Return the (X, Y) coordinate for the center point of the cell that contains the specified text.  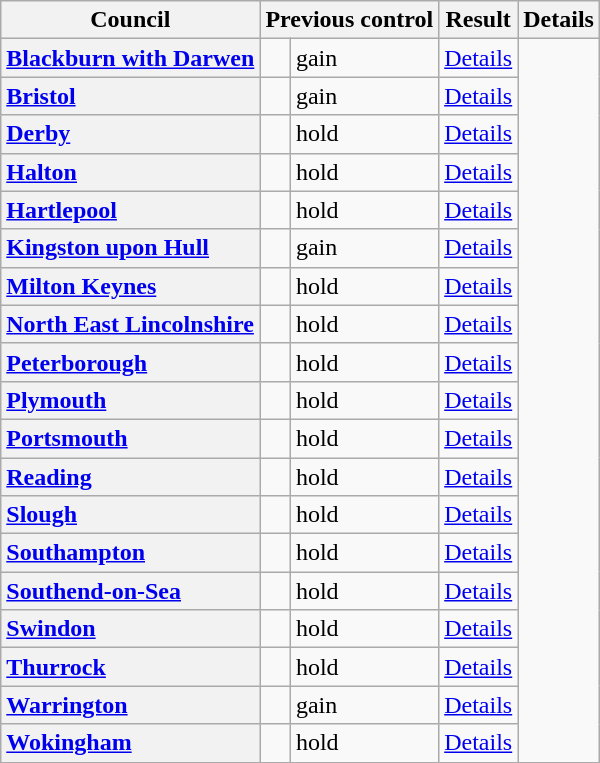
North East Lincolnshire (130, 324)
Reading (130, 477)
Warrington (130, 705)
Plymouth (130, 400)
Blackburn with Darwen (130, 58)
Slough (130, 515)
Halton (130, 172)
Swindon (130, 629)
Hartlepool (130, 210)
Portsmouth (130, 438)
Peterborough (130, 362)
Milton Keynes (130, 286)
Kingston upon Hull (130, 248)
Derby (130, 134)
Thurrock (130, 667)
Previous control (350, 20)
Result (478, 20)
Southampton (130, 553)
Wokingham (130, 743)
Bristol (130, 96)
Council (130, 20)
Southend-on-Sea (130, 591)
